For the text-containing cell, return its midpoint in [X, Y] coordinate format. 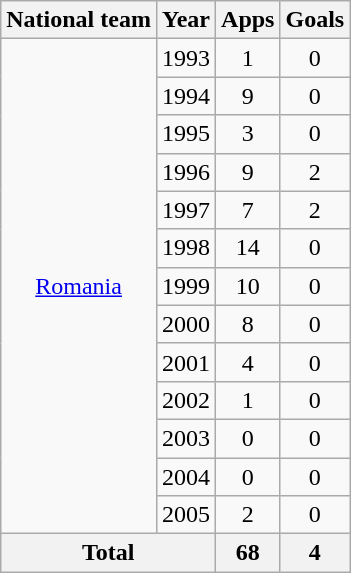
1993 [186, 58]
1994 [186, 96]
1997 [186, 210]
7 [248, 210]
1998 [186, 248]
8 [248, 324]
68 [248, 553]
Goals [315, 20]
National team [79, 20]
2000 [186, 324]
2003 [186, 438]
3 [248, 134]
10 [248, 286]
1999 [186, 286]
Total [108, 553]
2001 [186, 362]
2005 [186, 515]
Apps [248, 20]
2002 [186, 400]
Romania [79, 286]
1995 [186, 134]
Year [186, 20]
2004 [186, 477]
14 [248, 248]
1996 [186, 172]
